Scan for the cell matching the given text and deliver its [X, Y] coordinate at center. 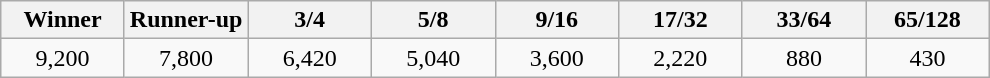
6,420 [310, 58]
3,600 [557, 58]
5,040 [433, 58]
33/64 [804, 20]
430 [928, 58]
Winner [63, 20]
9/16 [557, 20]
2,220 [681, 58]
17/32 [681, 20]
65/128 [928, 20]
3/4 [310, 20]
7,800 [186, 58]
Runner-up [186, 20]
9,200 [63, 58]
5/8 [433, 20]
880 [804, 58]
